For the text-containing cell, return its midpoint in [x, y] coordinate format. 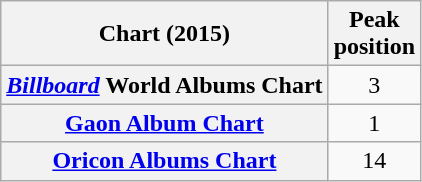
1 [374, 123]
Peakposition [374, 34]
Gaon Album Chart [164, 123]
Billboard World Albums Chart [164, 85]
3 [374, 85]
14 [374, 161]
Chart (2015) [164, 34]
Oricon Albums Chart [164, 161]
